Find where the given text appears and provide that cell's center as [x, y] coordinate. 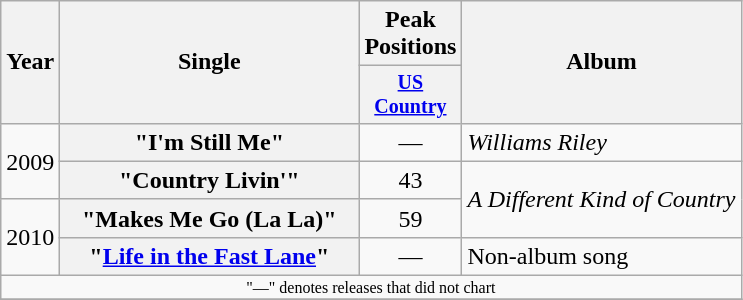
Album [602, 62]
2009 [30, 161]
43 [410, 180]
"—" denotes releases that did not chart [371, 288]
"Makes Me Go (La La)" [210, 218]
59 [410, 218]
Single [210, 62]
Williams Riley [602, 142]
US Country [410, 94]
Non-album song [602, 256]
"Life in the Fast Lane" [210, 256]
"Country Livin'" [210, 180]
A Different Kind of Country [602, 199]
Year [30, 62]
Peak Positions [410, 34]
2010 [30, 237]
"I'm Still Me" [210, 142]
